For the text-containing cell, return its midpoint in (X, Y) coordinate format. 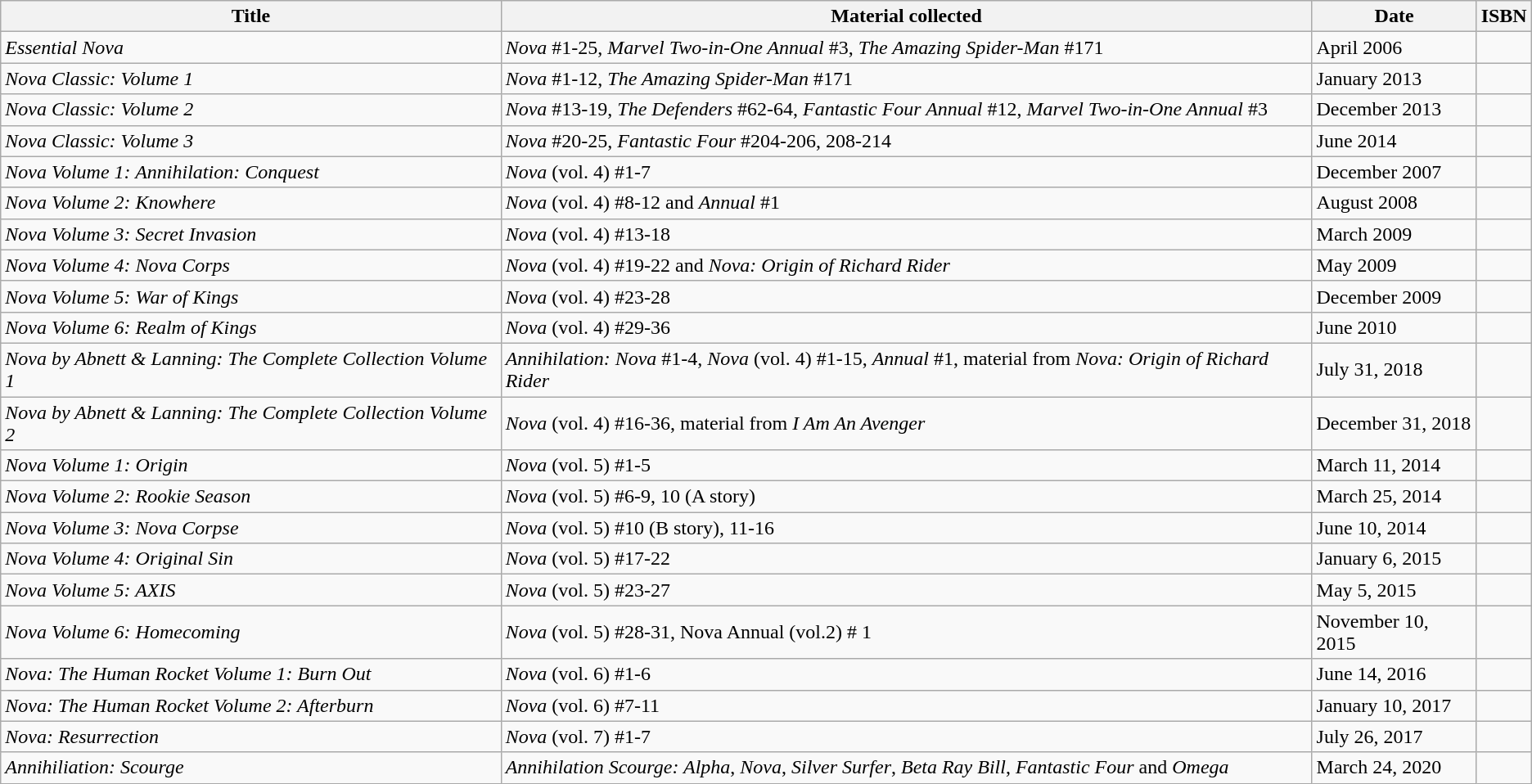
Nova Volume 5: War of Kings (250, 296)
Nova (vol. 7) #1-7 (907, 737)
June 2014 (1395, 141)
January 10, 2017 (1395, 705)
Material collected (907, 16)
January 2013 (1395, 79)
March 24, 2020 (1395, 768)
Nova Volume 2: Knowhere (250, 203)
Nova (vol. 4) #1-7 (907, 172)
June 14, 2016 (1395, 674)
Nova (vol. 4) #19-22 and Nova: Origin of Richard Rider (907, 265)
Nova Volume 3: Secret Invasion (250, 234)
Nova Classic: Volume 3 (250, 141)
Nova by Abnett & Lanning: The Complete Collection Volume 1 (250, 370)
June 10, 2014 (1395, 528)
Nova Volume 6: Realm of Kings (250, 327)
Nova: Resurrection (250, 737)
Title (250, 16)
Nova: The Human Rocket Volume 1: Burn Out (250, 674)
Annihilation Scourge: Alpha, Nova, Silver Surfer, Beta Ray Bill, Fantastic Four and Omega (907, 768)
Essential Nova (250, 47)
March 11, 2014 (1395, 466)
Nova #13-19, The Defenders #62-64, Fantastic Four Annual #12, Marvel Two-in-One Annual #3 (907, 110)
December 2007 (1395, 172)
Date (1395, 16)
May 2009 (1395, 265)
April 2006 (1395, 47)
March 2009 (1395, 234)
Annihiliation: Scourge (250, 768)
Annihilation: Nova #1-4, Nova (vol. 4) #1-15, Annual #1, material from Nova: Origin of Richard Rider (907, 370)
Nova: The Human Rocket Volume 2: Afterburn (250, 705)
Nova (vol. 4) #23-28 (907, 296)
May 5, 2015 (1395, 590)
Nova #20-25, Fantastic Four #204-206, 208-214 (907, 141)
Nova #1-25, Marvel Two-in-One Annual #3, The Amazing Spider-Man #171 (907, 47)
Nova (vol. 4) #16-36, material from I Am An Avenger (907, 422)
Nova Volume 2: Rookie Season (250, 497)
Nova (vol. 6) #7-11 (907, 705)
Nova Volume 5: AXIS (250, 590)
Nova (vol. 5) #10 (B story), 11-16 (907, 528)
March 25, 2014 (1395, 497)
Nova (vol. 4) #29-36 (907, 327)
Nova Volume 3: Nova Corpse (250, 528)
December 2009 (1395, 296)
Nova Classic: Volume 2 (250, 110)
Nova (vol. 5) #1-5 (907, 466)
Nova (vol. 4) #13-18 (907, 234)
July 31, 2018 (1395, 370)
December 31, 2018 (1395, 422)
Nova Volume 6: Homecoming (250, 632)
Nova (vol. 5) #17-22 (907, 559)
Nova (vol. 6) #1-6 (907, 674)
July 26, 2017 (1395, 737)
Nova Volume 1: Origin (250, 466)
Nova Volume 4: Nova Corps (250, 265)
August 2008 (1395, 203)
December 2013 (1395, 110)
Nova #1-12, The Amazing Spider-Man #171 (907, 79)
Nova (vol. 5) #23-27 (907, 590)
Nova Classic: Volume 1 (250, 79)
November 10, 2015 (1395, 632)
Nova (vol. 4) #8-12 and Annual #1 (907, 203)
Nova (vol. 5) #6-9, 10 (A story) (907, 497)
Nova (vol. 5) #28-31, Nova Annual (vol.2) # 1 (907, 632)
January 6, 2015 (1395, 559)
Nova Volume 4: Original Sin (250, 559)
Nova by Abnett & Lanning: The Complete Collection Volume 2 (250, 422)
ISBN (1504, 16)
Nova Volume 1: Annihilation: Conquest (250, 172)
June 2010 (1395, 327)
